Capture the cell that displays the provided text and extract its (X, Y) central coordinate. 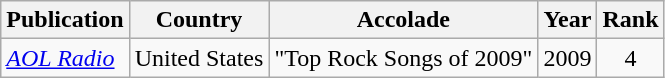
Publication (65, 20)
Year (568, 20)
United States (199, 58)
4 (630, 58)
AOL Radio (65, 58)
Accolade (404, 20)
Rank (630, 20)
2009 (568, 58)
"Top Rock Songs of 2009" (404, 58)
Country (199, 20)
